Find where the given text appears and provide that cell's center as [X, Y] coordinate. 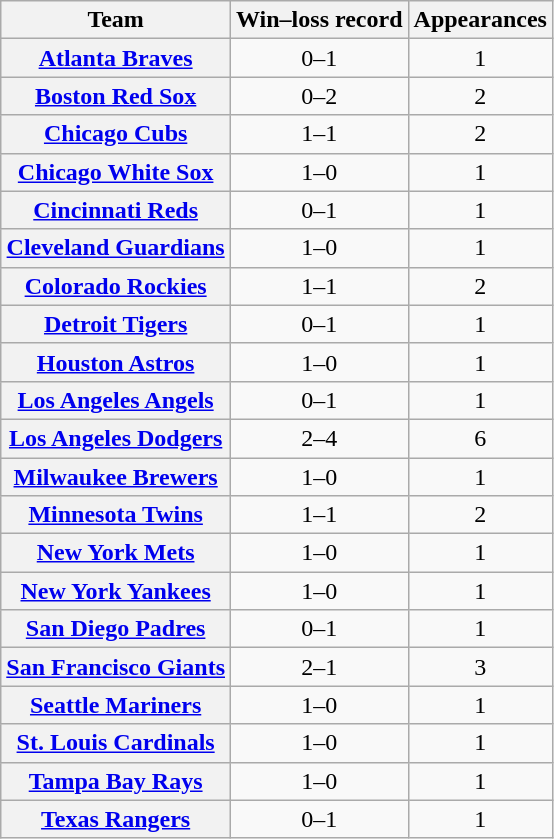
Appearances [480, 20]
Los Angeles Dodgers [116, 438]
Chicago Cubs [116, 134]
Team [116, 20]
New York Yankees [116, 591]
Seattle Mariners [116, 705]
Chicago White Sox [116, 172]
Houston Astros [116, 362]
Texas Rangers [116, 819]
Cleveland Guardians [116, 248]
San Diego Padres [116, 629]
Boston Red Sox [116, 96]
Atlanta Braves [116, 58]
Los Angeles Angels [116, 400]
2–1 [320, 667]
Cincinnati Reds [116, 210]
3 [480, 667]
Colorado Rockies [116, 286]
Detroit Tigers [116, 324]
Win–loss record [320, 20]
6 [480, 438]
0–2 [320, 96]
Minnesota Twins [116, 515]
Tampa Bay Rays [116, 781]
St. Louis Cardinals [116, 743]
2–4 [320, 438]
Milwaukee Brewers [116, 477]
New York Mets [116, 553]
San Francisco Giants [116, 667]
